Scan for the cell matching the given text and deliver its [x, y] coordinate at center. 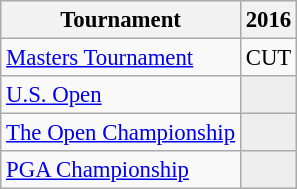
Tournament [121, 20]
PGA Championship [121, 170]
CUT [268, 58]
Masters Tournament [121, 58]
2016 [268, 20]
The Open Championship [121, 133]
U.S. Open [121, 95]
